Identify which cell holds the provided text, then report its [x, y] central coordinate. 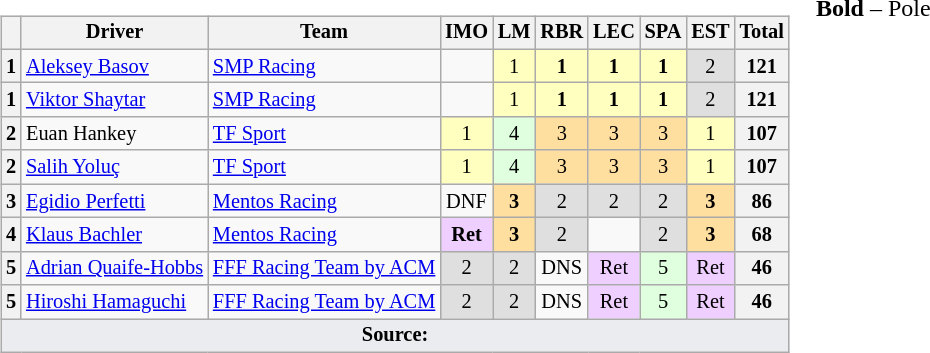
RBR [562, 33]
SPA [664, 33]
Viktor Shaytar [114, 100]
Klaus Bachler [114, 235]
Source: [395, 336]
Team [324, 33]
Euan Hankey [114, 134]
Aleksey Basov [114, 66]
DNF [466, 201]
Total [762, 33]
Egidio Perfetti [114, 201]
LM [514, 33]
68 [762, 235]
IMO [466, 33]
Driver [114, 33]
EST [710, 33]
Salih Yoluç [114, 167]
86 [762, 201]
Hiroshi Hamaguchi [114, 302]
Adrian Quaife-Hobbs [114, 268]
LEC [614, 33]
